Determine the (X, Y) coordinate at the center of the cell enclosing the given text.  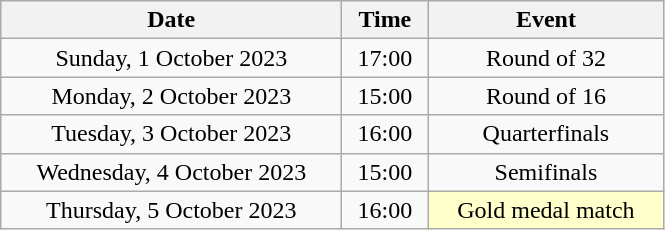
Thursday, 5 October 2023 (172, 210)
17:00 (385, 58)
Semifinals (546, 172)
Wednesday, 4 October 2023 (172, 172)
Sunday, 1 October 2023 (172, 58)
Quarterfinals (546, 134)
Tuesday, 3 October 2023 (172, 134)
Time (385, 20)
Gold medal match (546, 210)
Round of 32 (546, 58)
Round of 16 (546, 96)
Monday, 2 October 2023 (172, 96)
Date (172, 20)
Event (546, 20)
